Return (X, Y) of the center of cell containing provided text 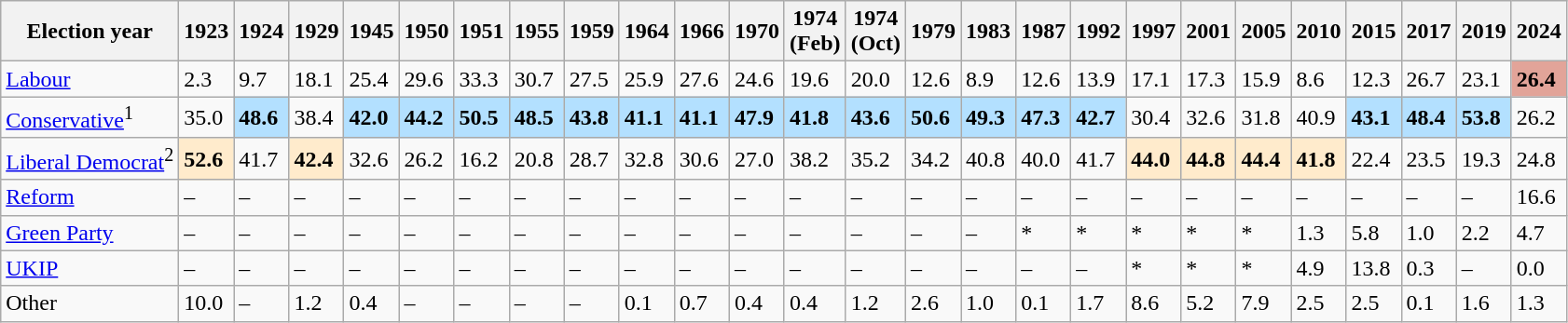
13.9 (1098, 79)
43.8 (591, 117)
1992 (1098, 32)
42.0 (371, 117)
1.6 (1484, 303)
2.6 (934, 303)
1955 (537, 32)
1997 (1154, 32)
0.3 (1428, 268)
27.6 (701, 79)
44.0 (1154, 158)
16.2 (481, 158)
22.4 (1374, 158)
44.8 (1208, 158)
2019 (1484, 32)
34.2 (934, 158)
2017 (1428, 32)
4.9 (1318, 268)
30.4 (1154, 117)
19.3 (1484, 158)
35.0 (207, 117)
27.0 (757, 158)
43.6 (875, 117)
4.7 (1538, 233)
Labour (89, 79)
40.9 (1318, 117)
1987 (1044, 32)
44.4 (1264, 158)
17.1 (1154, 79)
50.5 (481, 117)
13.8 (1374, 268)
25.4 (371, 79)
1966 (701, 32)
UKIP (89, 268)
50.6 (934, 117)
23.1 (1484, 79)
5.8 (1374, 233)
19.6 (815, 79)
32.8 (647, 158)
1923 (207, 32)
47.3 (1044, 117)
0.0 (1538, 268)
25.9 (647, 79)
48.5 (537, 117)
30.7 (537, 79)
42.4 (317, 158)
Other (89, 303)
17.3 (1208, 79)
42.7 (1098, 117)
1945 (371, 32)
24.6 (757, 79)
1950 (427, 32)
48.4 (1428, 117)
27.5 (591, 79)
1964 (647, 32)
2001 (1208, 32)
12.3 (1374, 79)
2005 (1264, 32)
Liberal Democrat2 (89, 158)
10.0 (207, 303)
Election year (89, 32)
16.6 (1538, 197)
38.2 (815, 158)
9.7 (261, 79)
2024 (1538, 32)
15.9 (1264, 79)
1979 (934, 32)
52.6 (207, 158)
2.2 (1484, 233)
31.8 (1264, 117)
7.9 (1264, 303)
1959 (591, 32)
Conservative1 (89, 117)
1924 (261, 32)
Green Party (89, 233)
30.6 (701, 158)
Reform (89, 197)
2015 (1374, 32)
40.0 (1044, 158)
1974(Oct) (875, 32)
20.0 (875, 79)
1951 (481, 32)
2010 (1318, 32)
5.2 (1208, 303)
49.3 (988, 117)
1970 (757, 32)
20.8 (537, 158)
29.6 (427, 79)
43.1 (1374, 117)
40.8 (988, 158)
23.5 (1428, 158)
2.3 (207, 79)
1974(Feb) (815, 32)
0.7 (701, 303)
48.6 (261, 117)
18.1 (317, 79)
1.7 (1098, 303)
26.7 (1428, 79)
28.7 (591, 158)
53.8 (1484, 117)
35.2 (875, 158)
8.9 (988, 79)
44.2 (427, 117)
1929 (317, 32)
26.4 (1538, 79)
47.9 (757, 117)
1983 (988, 32)
24.8 (1538, 158)
33.3 (481, 79)
38.4 (317, 117)
